Find where the given text appears and provide that cell's center as (X, Y) coordinate. 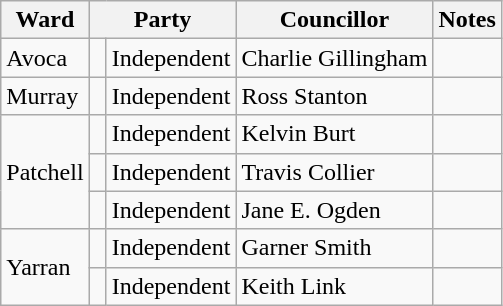
Kelvin Burt (334, 134)
Garner Smith (334, 248)
Councillor (334, 20)
Ross Stanton (334, 96)
Notes (467, 20)
Party (162, 20)
Keith Link (334, 286)
Avoca (45, 58)
Murray (45, 96)
Ward (45, 20)
Travis Collier (334, 172)
Patchell (45, 172)
Jane E. Ogden (334, 210)
Yarran (45, 267)
Charlie Gillingham (334, 58)
